Output the [x, y] coordinate of the center of the cell containing the given text.  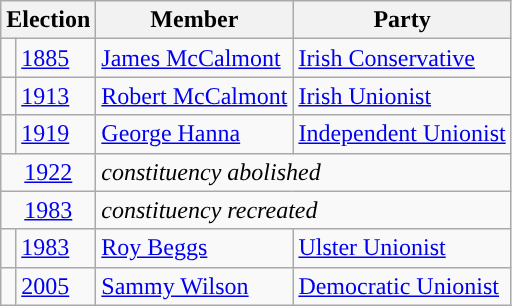
2005 [56, 286]
Robert McCalmont [194, 96]
Party [402, 20]
James McCalmont [194, 58]
Ulster Unionist [402, 248]
Roy Beggs [194, 248]
Member [194, 20]
1922 [48, 172]
George Hanna [194, 134]
Election [48, 20]
Independent Unionist [402, 134]
1885 [56, 58]
Irish Unionist [402, 96]
1913 [56, 96]
Irish Conservative [402, 58]
Sammy Wilson [194, 286]
1919 [56, 134]
Democratic Unionist [402, 286]
constituency abolished [304, 172]
constituency recreated [304, 210]
